Capture the cell that displays the provided text and extract its [x, y] central coordinate. 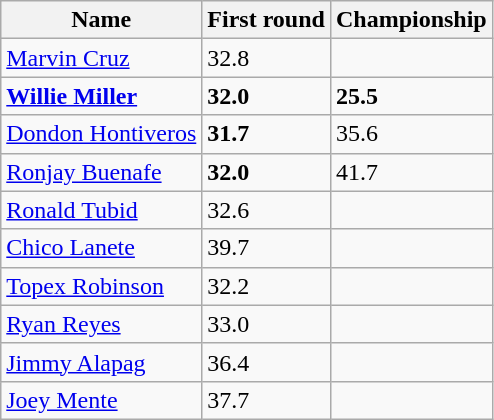
39.7 [266, 248]
Championship [411, 20]
32.8 [266, 58]
First round [266, 20]
41.7 [411, 172]
Name [102, 20]
Jimmy Alapag [102, 362]
Willie Miller [102, 96]
25.5 [411, 96]
32.2 [266, 286]
Marvin Cruz [102, 58]
Ronald Tubid [102, 210]
Joey Mente [102, 400]
31.7 [266, 134]
Chico Lanete [102, 248]
Dondon Hontiveros [102, 134]
Ryan Reyes [102, 324]
35.6 [411, 134]
36.4 [266, 362]
33.0 [266, 324]
32.6 [266, 210]
Ronjay Buenafe [102, 172]
Topex Robinson [102, 286]
37.7 [266, 400]
